Return the [X, Y] coordinate for the center point of the cell that contains the specified text.  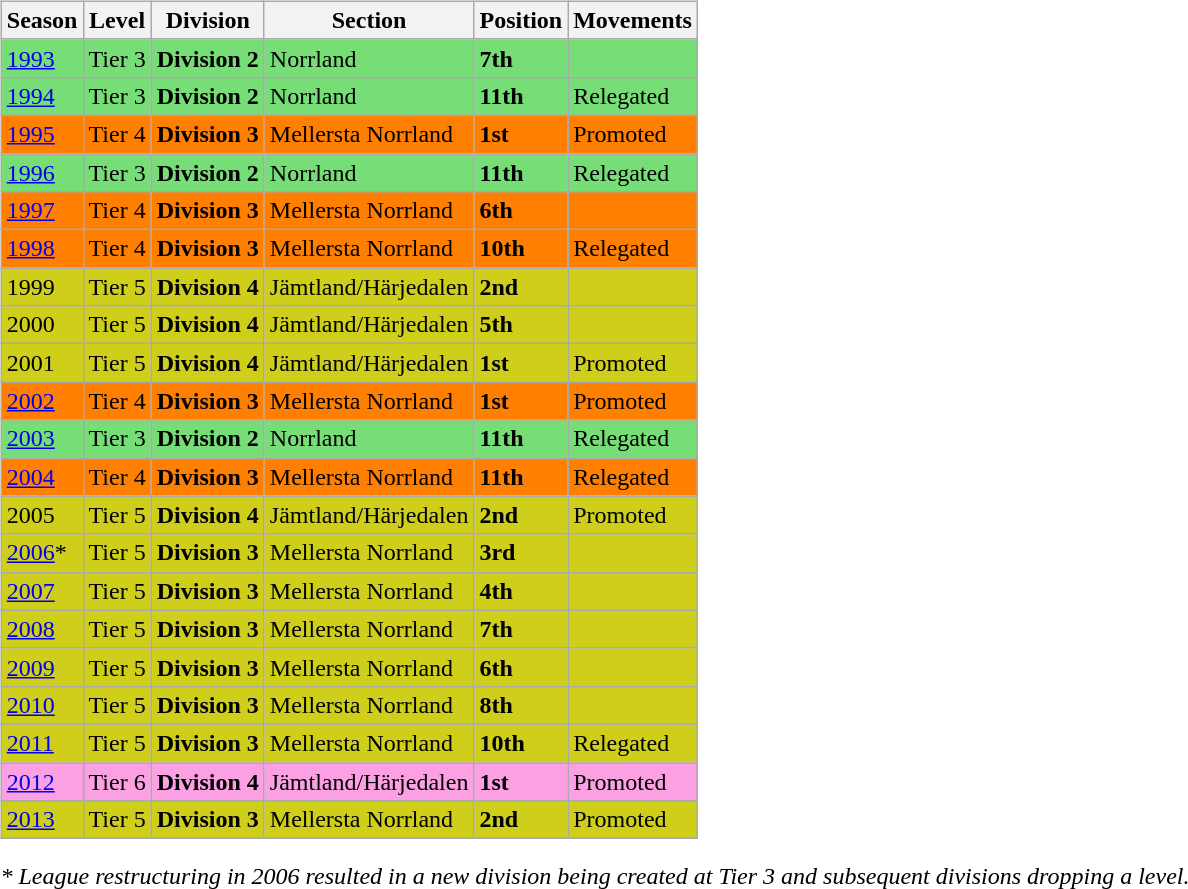
Section [369, 20]
Division [208, 20]
2004 [42, 477]
2012 [42, 781]
2009 [42, 667]
3rd [521, 553]
Tier 6 [117, 781]
1998 [42, 249]
1993 [42, 58]
2006* [42, 553]
2001 [42, 363]
Position [521, 20]
2002 [42, 401]
1997 [42, 211]
2011 [42, 743]
Season [42, 20]
8th [521, 705]
2000 [42, 325]
5th [521, 325]
Movements [633, 20]
2003 [42, 439]
2010 [42, 705]
1996 [42, 173]
Level [117, 20]
2007 [42, 591]
1994 [42, 96]
2005 [42, 515]
4th [521, 591]
1999 [42, 287]
2013 [42, 820]
1995 [42, 134]
2008 [42, 629]
